Search for the cell housing the specified text and yield its (X, Y) center coordinate. 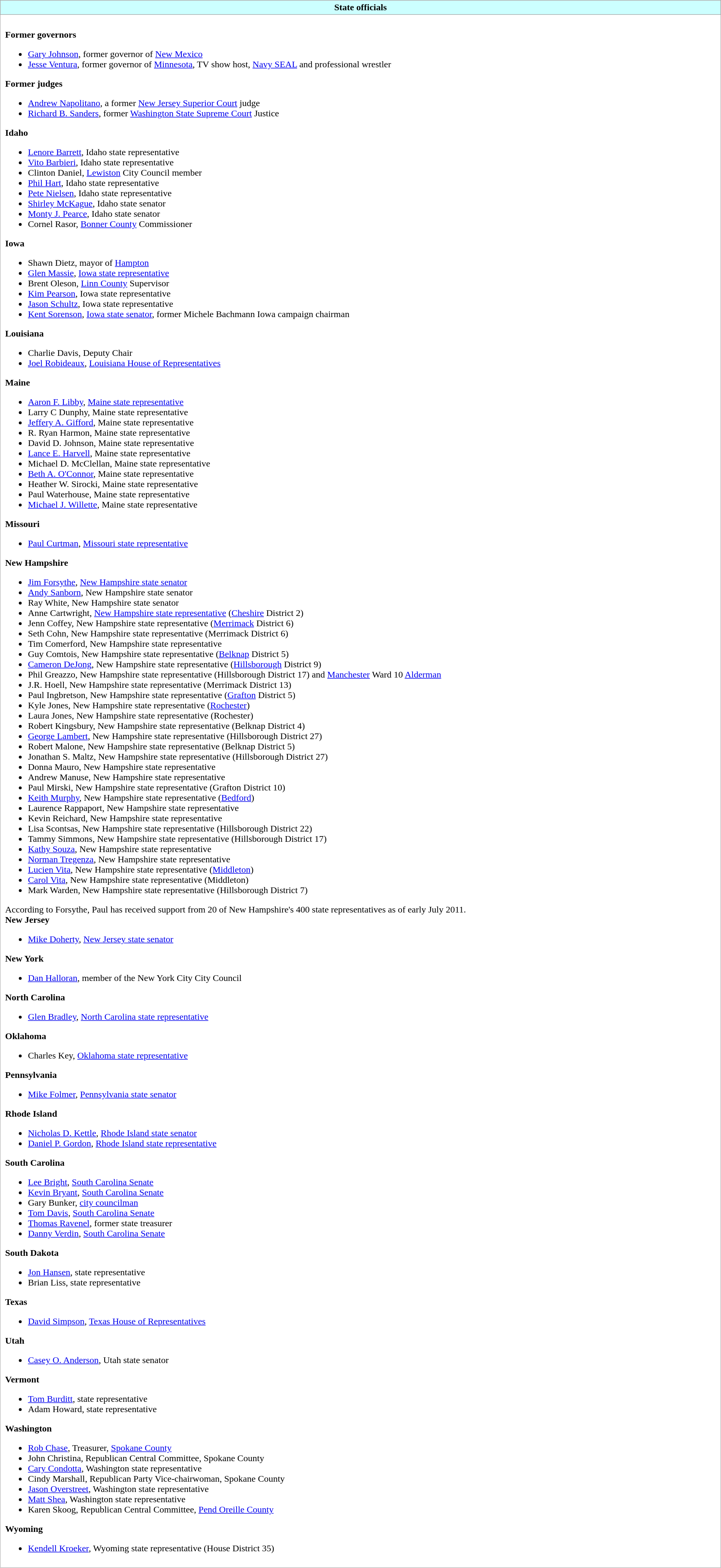
State officials (360, 8)
